Capture the cell that displays the provided text and extract its [x, y] central coordinate. 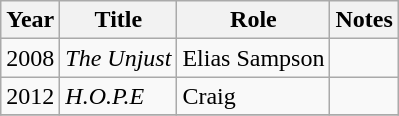
Year [30, 20]
Role [254, 20]
H.O.P.E [118, 96]
2012 [30, 96]
Elias Sampson [254, 58]
2008 [30, 58]
Notes [364, 20]
Title [118, 20]
Craig [254, 96]
The Unjust [118, 58]
